Output the [x, y] coordinate of the center of the cell containing the given text.  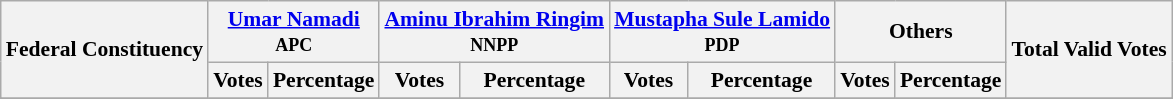
Mustapha Sule LamidoPDP [722, 32]
Others [920, 32]
Federal Constituency [104, 50]
Total Valid Votes [1088, 50]
Umar NamadiAPC [294, 32]
Aminu Ibrahim RingimNNPP [494, 32]
